Find where the given text appears and provide that cell's center as (x, y) coordinate. 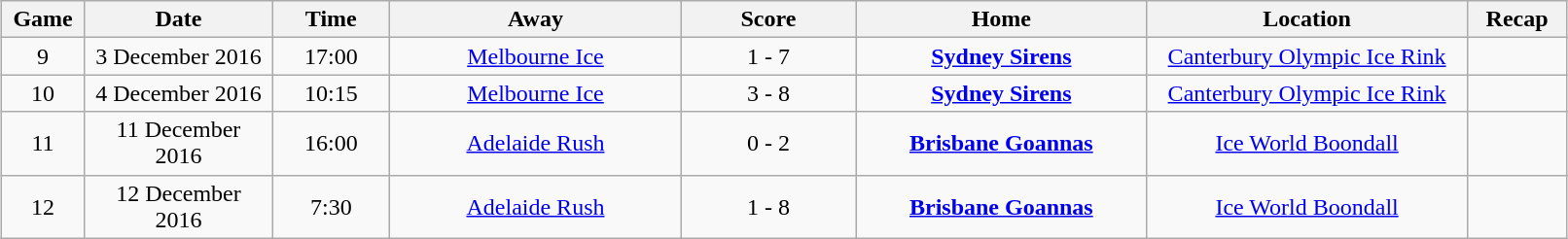
7:30 (331, 206)
Recap (1517, 19)
16:00 (331, 144)
Location (1307, 19)
11 December 2016 (179, 144)
3 - 8 (768, 93)
Home (1002, 19)
4 December 2016 (179, 93)
10 (43, 93)
Date (179, 19)
9 (43, 56)
10:15 (331, 93)
Score (768, 19)
Away (535, 19)
12 (43, 206)
Game (43, 19)
0 - 2 (768, 144)
17:00 (331, 56)
Time (331, 19)
1 - 7 (768, 56)
12 December 2016 (179, 206)
11 (43, 144)
1 - 8 (768, 206)
3 December 2016 (179, 56)
